Scan for the cell matching the given text and deliver its (x, y) coordinate at center. 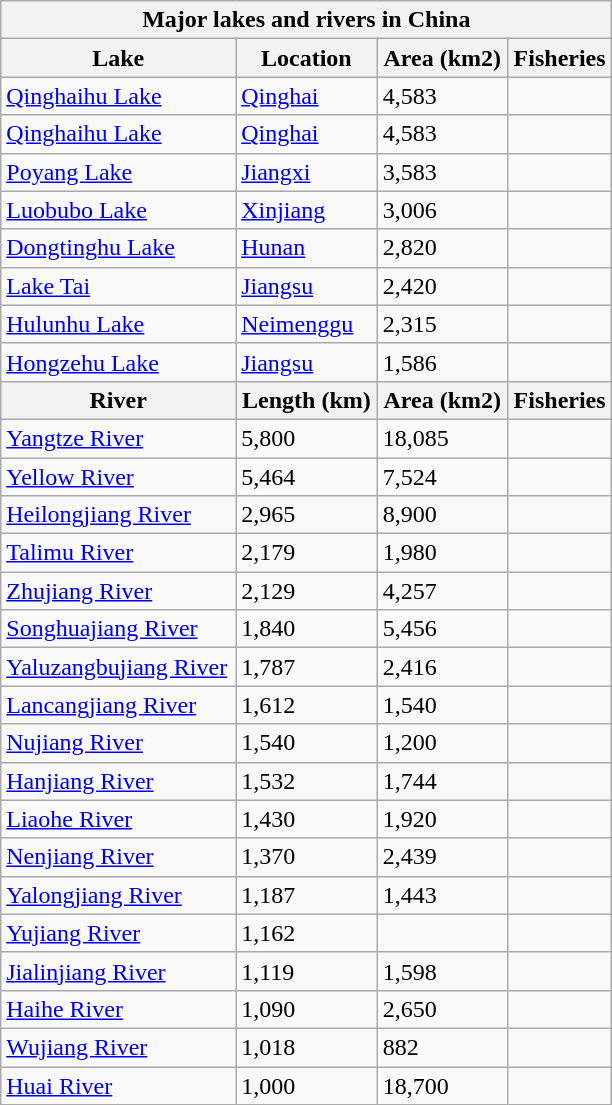
2,416 (442, 667)
Poyang Lake (118, 172)
Yellow River (118, 477)
Luobubo Lake (118, 210)
1,187 (307, 895)
5,800 (307, 438)
Jialinjiang River (118, 971)
1,000 (307, 1085)
Zhujiang River (118, 591)
Songhuajiang River (118, 629)
Liaohe River (118, 819)
1,090 (307, 1009)
8,900 (442, 515)
882 (442, 1047)
Yujiang River (118, 933)
2,420 (442, 286)
Yalongjiang River (118, 895)
Location (307, 58)
Hulunhu Lake (118, 324)
2,129 (307, 591)
1,744 (442, 781)
Length (km) (307, 400)
5,464 (307, 477)
1,370 (307, 857)
Yaluzangbujiang River (118, 667)
7,524 (442, 477)
1,119 (307, 971)
Lake Tai (118, 286)
Nujiang River (118, 743)
2,315 (442, 324)
Hunan (307, 248)
18,700 (442, 1085)
Lancangjiang River (118, 705)
Hongzehu Lake (118, 362)
Heilongjiang River (118, 515)
1,443 (442, 895)
5,456 (442, 629)
1,430 (307, 819)
Xinjiang (307, 210)
1,200 (442, 743)
River (118, 400)
2,439 (442, 857)
1,532 (307, 781)
2,179 (307, 553)
1,586 (442, 362)
3,583 (442, 172)
1,162 (307, 933)
Talimu River (118, 553)
Haihe River (118, 1009)
2,965 (307, 515)
1,612 (307, 705)
Nenjiang River (118, 857)
Lake (118, 58)
4,257 (442, 591)
1,980 (442, 553)
1,018 (307, 1047)
Yangtze River (118, 438)
1,787 (307, 667)
Jiangxi (307, 172)
1,598 (442, 971)
Hanjiang River (118, 781)
Neimenggu (307, 324)
3,006 (442, 210)
Major lakes and rivers in China (306, 20)
2,650 (442, 1009)
Wujiang River (118, 1047)
2,820 (442, 248)
18,085 (442, 438)
Dongtinghu Lake (118, 248)
Huai River (118, 1085)
1,840 (307, 629)
1,920 (442, 819)
